Return [x, y] of the center of cell containing provided text 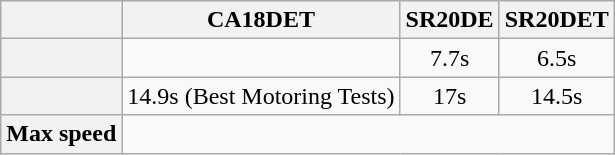
14.9s (Best Motoring Tests) [261, 96]
Max speed [62, 134]
17s [450, 96]
SR20DET [556, 20]
CA18DET [261, 20]
7.7s [450, 58]
14.5s [556, 96]
SR20DE [450, 20]
6.5s [556, 58]
